Search for the cell housing the specified text and yield its (X, Y) center coordinate. 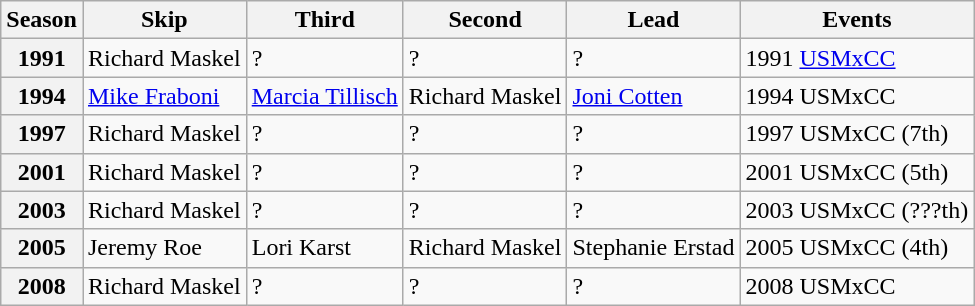
1994 USMxCC (857, 96)
Events (857, 20)
Season (42, 20)
Lead (654, 20)
2003 USMxCC (???th) (857, 210)
2001 USMxCC (5th) (857, 172)
Marcia Tillisch (324, 96)
2001 (42, 172)
2005 (42, 248)
1997 USMxCC (7th) (857, 134)
Stephanie Erstad (654, 248)
1991 USMxCC (857, 58)
1991 (42, 58)
Lori Karst (324, 248)
2003 (42, 210)
Second (485, 20)
2008 (42, 286)
Skip (164, 20)
2005 USMxCC (4th) (857, 248)
Mike Fraboni (164, 96)
Joni Cotten (654, 96)
1994 (42, 96)
2008 USMxCC (857, 286)
Jeremy Roe (164, 248)
Third (324, 20)
1997 (42, 134)
